Return (X, Y) of the center of cell containing provided text 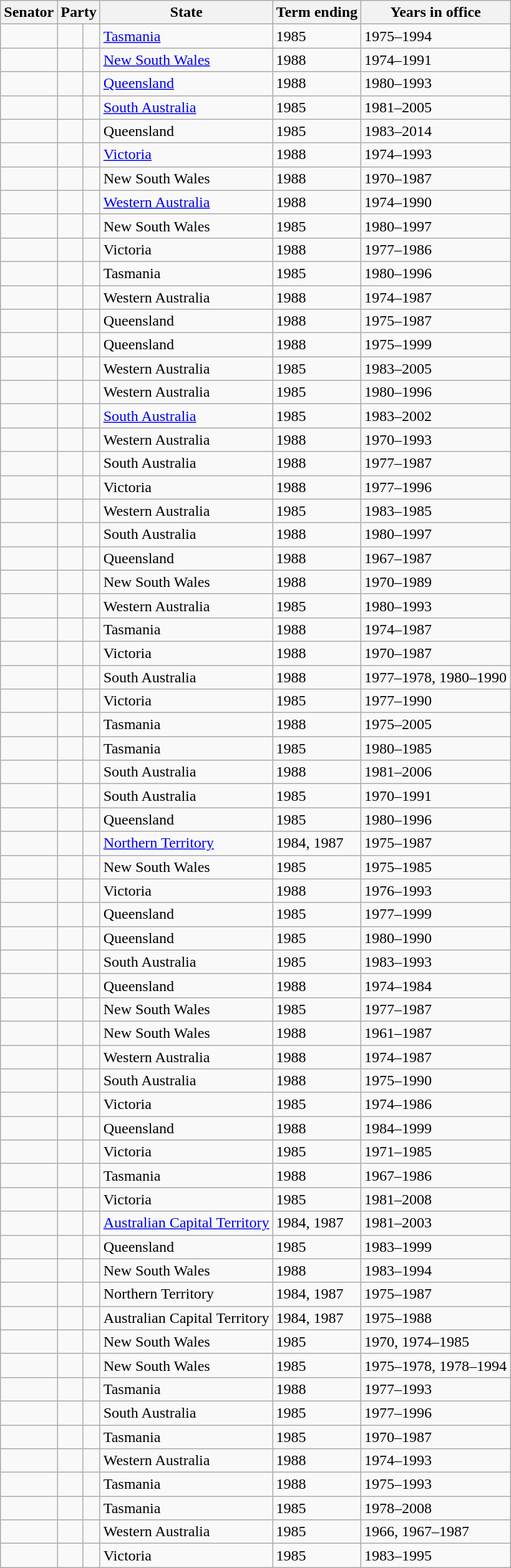
1983–1995 (436, 1556)
1967–1986 (436, 1176)
1975–1990 (436, 1081)
1981–2006 (436, 772)
1976–1993 (436, 891)
1980–1985 (436, 748)
1983–1993 (436, 962)
1981–2003 (436, 1223)
1977–1999 (436, 914)
1970, 1974–1985 (436, 1342)
1983–2014 (436, 131)
1975–1999 (436, 345)
1974–1990 (436, 202)
1975–1988 (436, 1318)
1975–1978, 1978–1994 (436, 1365)
1981–2005 (436, 107)
1983–1985 (436, 511)
1980–1990 (436, 938)
1983–1994 (436, 1270)
1977–1993 (436, 1389)
Senator (29, 12)
1981–2008 (436, 1199)
1961–1987 (436, 1033)
1970–1993 (436, 440)
Years in office (436, 12)
Party (79, 12)
1974–1986 (436, 1105)
1966, 1967–1987 (436, 1532)
Term ending (317, 12)
1978–2008 (436, 1508)
1974–1991 (436, 60)
1970–1989 (436, 582)
1977–1990 (436, 701)
1983–1999 (436, 1247)
1975–1985 (436, 867)
1983–2002 (436, 416)
1974–1984 (436, 985)
1977–1986 (436, 249)
1967–1987 (436, 558)
1975–2005 (436, 725)
1977–1978, 1980–1990 (436, 677)
1971–1985 (436, 1152)
1970–1991 (436, 796)
1975–1994 (436, 36)
1984–1999 (436, 1128)
State (186, 12)
1975–1993 (436, 1484)
1983–2005 (436, 369)
